Search for the cell housing the specified text and yield its (X, Y) center coordinate. 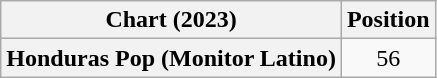
Position (388, 20)
56 (388, 58)
Honduras Pop (Monitor Latino) (172, 58)
Chart (2023) (172, 20)
